Extract the (x, y) coordinate from the center of the cell holding the provided text.  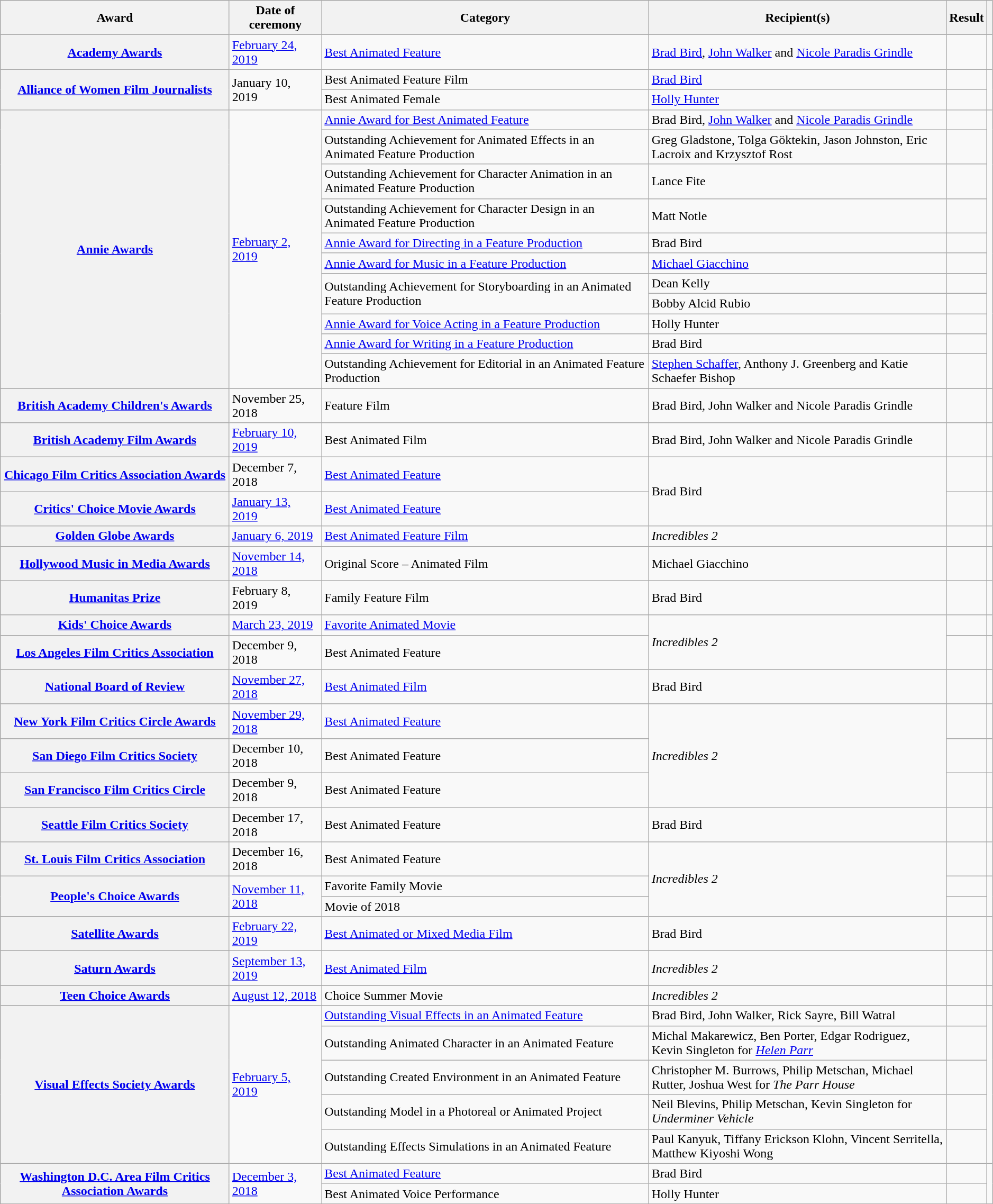
British Academy Film Awards (115, 440)
Result (967, 18)
Favorite Animated Movie (485, 625)
Outstanding Created Environment in an Animated Feature (485, 1078)
January 10, 2019 (275, 89)
Satellite Awards (115, 934)
National Board of Review (115, 687)
Teen Choice Awards (115, 995)
Bobby Alcid Rubio (798, 303)
Annie Awards (115, 249)
March 23, 2019 (275, 625)
Family Feature Film (485, 598)
Brad Bird, John Walker, Rick Sayre, Bill Watral (798, 1016)
Outstanding Model in a Photoreal or Animated Project (485, 1111)
Visual Effects Society Awards (115, 1084)
Greg Gladstone, Tolga Göktekin, Jason Johnston, Eric Lacroix and Krzysztof Rost (798, 147)
St. Louis Film Critics Association (115, 859)
Outstanding Achievement for Storyboarding in an Animated Feature Production (485, 293)
Academy Awards (115, 52)
Dean Kelly (798, 283)
Feature Film (485, 405)
Best Animated Voice Performance (485, 1193)
December 17, 2018 (275, 825)
Award (115, 18)
Critics' Choice Movie Awards (115, 509)
San Francisco Film Critics Circle (115, 790)
February 2, 2019 (275, 249)
Annie Award for Music in a Feature Production (485, 263)
January 13, 2019 (275, 509)
Stephen Schaffer, Anthony J. Greenberg and Katie Schaefer Bishop (798, 372)
November 11, 2018 (275, 897)
Date of ceremony (275, 18)
Category (485, 18)
Humanitas Prize (115, 598)
Los Angeles Film Critics Association (115, 652)
Paul Kanyuk, Tiffany Erickson Klohn, Vincent Serritella, Matthew Kiyoshi Wong (798, 1146)
February 22, 2019 (275, 934)
Outstanding Visual Effects in an Animated Feature (485, 1016)
Matt Notle (798, 216)
Saturn Awards (115, 968)
Seattle Film Critics Society (115, 825)
San Diego Film Critics Society (115, 756)
February 8, 2019 (275, 598)
Movie of 2018 (485, 907)
Lance Fite (798, 181)
December 10, 2018 (275, 756)
Outstanding Achievement for Editorial in an Animated Feature Production (485, 372)
Hollywood Music in Media Awards (115, 563)
December 3, 2018 (275, 1183)
November 25, 2018 (275, 405)
December 16, 2018 (275, 859)
Best Animated or Mixed Media Film (485, 934)
Washington D.C. Area Film Critics Association Awards (115, 1183)
Choice Summer Movie (485, 995)
Annie Award for Best Animated Feature (485, 120)
November 27, 2018 (275, 687)
British Academy Children's Awards (115, 405)
Best Animated Female (485, 99)
December 7, 2018 (275, 474)
January 6, 2019 (275, 536)
Christopher M. Burrows, Philip Metschan, Michael Rutter, Joshua West for The Parr House (798, 1078)
Annie Award for Directing in a Feature Production (485, 243)
Outstanding Effects Simulations in an Animated Feature (485, 1146)
New York Film Critics Circle Awards (115, 721)
Golden Globe Awards (115, 536)
November 29, 2018 (275, 721)
Outstanding Achievement for Animated Effects in an Animated Feature Production (485, 147)
Outstanding Achievement for Character Design in an Animated Feature Production (485, 216)
Kids' Choice Awards (115, 625)
Chicago Film Critics Association Awards (115, 474)
Outstanding Animated Character in an Animated Feature (485, 1043)
November 14, 2018 (275, 563)
Outstanding Achievement for Character Animation in an Animated Feature Production (485, 181)
Alliance of Women Film Journalists (115, 89)
Annie Award for Voice Acting in a Feature Production (485, 323)
Recipient(s) (798, 18)
September 13, 2019 (275, 968)
February 5, 2019 (275, 1084)
Michal Makarewicz, Ben Porter, Edgar Rodriguez, Kevin Singleton for Helen Parr (798, 1043)
Neil Blevins, Philip Metschan, Kevin Singleton for Underminer Vehicle (798, 1111)
Annie Award for Writing in a Feature Production (485, 344)
February 10, 2019 (275, 440)
Favorite Family Movie (485, 886)
People's Choice Awards (115, 897)
August 12, 2018 (275, 995)
Original Score – Animated Film (485, 563)
February 24, 2019 (275, 52)
